Scan for the cell matching the given text and deliver its (x, y) coordinate at center. 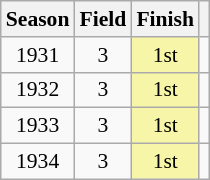
Season (38, 19)
1933 (38, 126)
Finish (165, 19)
1934 (38, 162)
Field (102, 19)
1932 (38, 90)
1931 (38, 55)
